Identify which cell holds the provided text, then report its (X, Y) central coordinate. 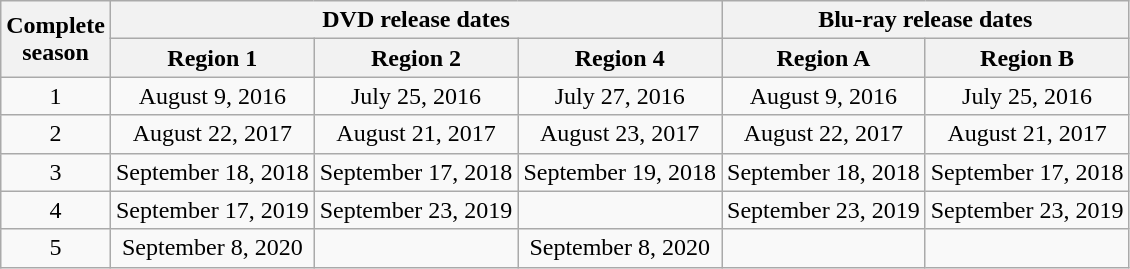
DVD release dates (416, 20)
August 23, 2017 (620, 134)
Region B (1027, 58)
Region 4 (620, 58)
September 17, 2019 (212, 210)
1 (56, 96)
3 (56, 172)
2 (56, 134)
5 (56, 248)
4 (56, 210)
Region 1 (212, 58)
Completeseason (56, 39)
Region A (824, 58)
Region 2 (416, 58)
September 19, 2018 (620, 172)
Blu-ray release dates (926, 20)
July 27, 2016 (620, 96)
